For the text-containing cell, return its midpoint in [X, Y] coordinate format. 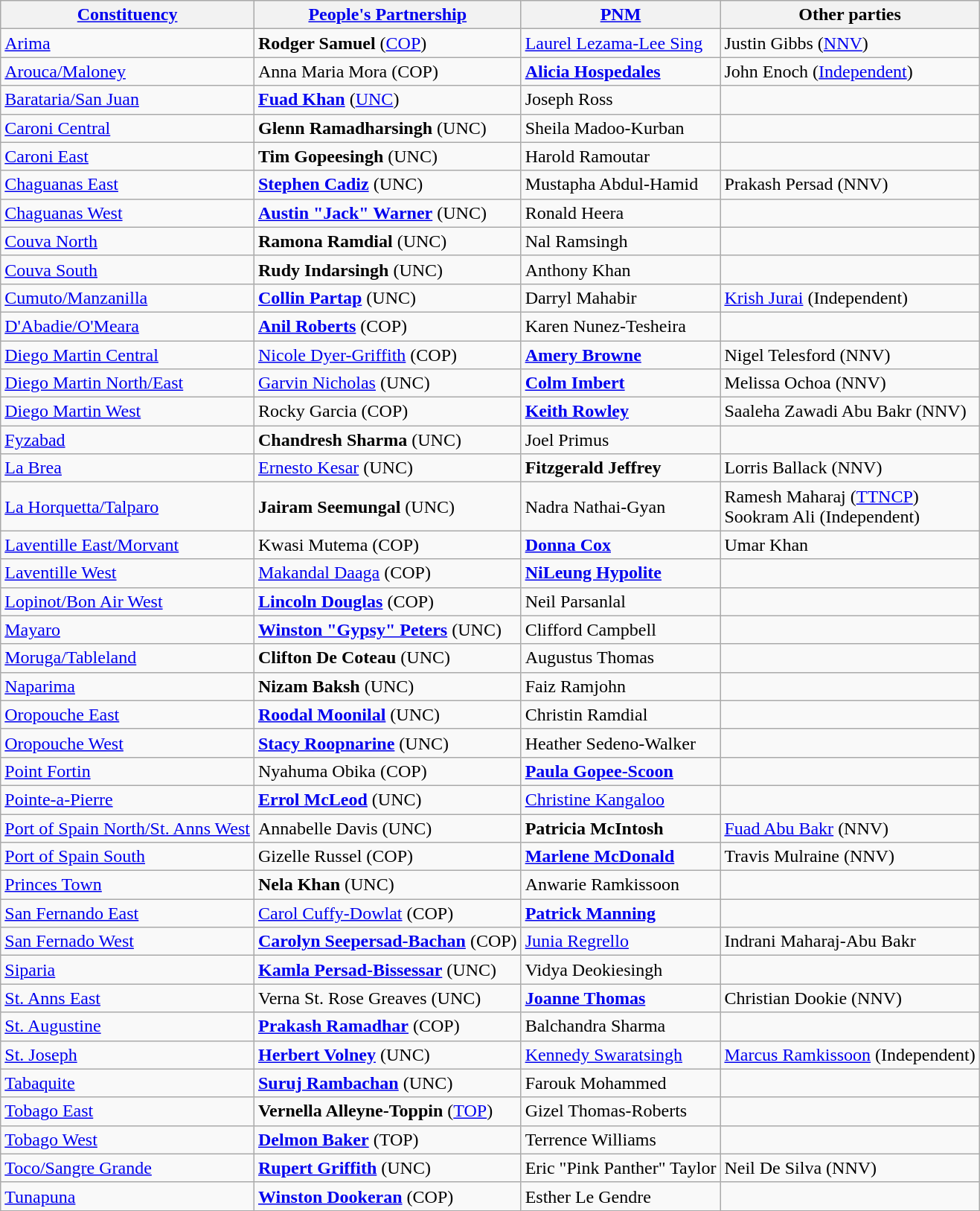
Toco/Sangre Grande [128, 1168]
Nyahuma Obika (COP) [387, 771]
Couva South [128, 269]
Tabaquite [128, 1083]
Nigel Telesford (NNV) [850, 355]
Nal Ramsingh [621, 241]
Cumuto/Manzanilla [128, 298]
Laventille East/Morvant [128, 545]
Chaguanas West [128, 213]
Other parties [850, 15]
Vidya Deokiesingh [621, 970]
Eric "Pink Panther" Taylor [621, 1168]
Karen Nunez-Tesheira [621, 326]
Chandresh Sharma (UNC) [387, 440]
Garvin Nicholas (UNC) [387, 383]
Marlene McDonald [621, 857]
Kwasi Mutema (COP) [387, 545]
Augustus Thomas [621, 658]
Annabelle Davis (UNC) [387, 828]
Laventille West [128, 573]
Suruj Rambachan (UNC) [387, 1083]
Colm Imbert [621, 383]
Gizel Thomas-Roberts [621, 1111]
Arima [128, 43]
Prakash Persad (NNV) [850, 185]
Caroni East [128, 156]
St. Anns East [128, 998]
Heather Sedeno-Walker [621, 743]
Barataria/San Juan [128, 100]
Tobago East [128, 1111]
Joanne Thomas [621, 998]
Arouca/Maloney [128, 71]
Christian Dookie (NNV) [850, 998]
Chaguanas East [128, 185]
Donna Cox [621, 545]
Fitzgerald Jeffrey [621, 468]
Point Fortin [128, 771]
Diego Martin Central [128, 355]
Rodger Samuel (COP) [387, 43]
Austin "Jack" Warner (UNC) [387, 213]
Moruga/Tableland [128, 658]
Carolyn Seepersad-Bachan (COP) [387, 942]
Vernella Alleyne-Toppin (TOP) [387, 1111]
Diego Martin West [128, 412]
Anthony Khan [621, 269]
Glenn Ramadharsingh (UNC) [387, 128]
Neil Parsanlal [621, 601]
Kamla Persad-Bissessar (UNC) [387, 970]
Christine Kangaloo [621, 799]
Siparia [128, 970]
PNM [621, 15]
Mustapha Abdul-Hamid [621, 185]
D'Abadie/O'Meara [128, 326]
John Enoch (Independent) [850, 71]
Verna St. Rose Greaves (UNC) [387, 998]
Patricia McIntosh [621, 828]
Clifford Campbell [621, 630]
Rocky Garcia (COP) [387, 412]
Ramona Ramdial (UNC) [387, 241]
La Brea [128, 468]
Lorris Ballack (NNV) [850, 468]
Nadra Nathai-Gyan [621, 506]
Umar Khan [850, 545]
Marcus Ramkissoon (Independent) [850, 1055]
Ronald Heera [621, 213]
Anil Roberts (COP) [387, 326]
Travis Mulraine (NNV) [850, 857]
Naparima [128, 686]
Harold Ramoutar [621, 156]
Stephen Cadiz (UNC) [387, 185]
Diego Martin North/East [128, 383]
San Fernado West [128, 942]
Winston "Gypsy" Peters (UNC) [387, 630]
Stacy Roopnarine (UNC) [387, 743]
Roodal Moonilal (UNC) [387, 715]
Winston Dookeran (COP) [387, 1196]
Saaleha Zawadi Abu Bakr (NNV) [850, 412]
Paula Gopee-Scoon [621, 771]
Prakash Ramadhar (COP) [387, 1026]
St. Joseph [128, 1055]
Rudy Indarsingh (UNC) [387, 269]
Terrence Williams [621, 1140]
Lopinot/Bon Air West [128, 601]
Neil De Silva (NNV) [850, 1168]
Fuad Abu Bakr (NNV) [850, 828]
Balchandra Sharma [621, 1026]
Oropouche East [128, 715]
Ernesto Kesar (UNC) [387, 468]
Krish Jurai (Independent) [850, 298]
San Fernando East [128, 913]
Clifton De Coteau (UNC) [387, 658]
Errol McLeod (UNC) [387, 799]
Tim Gopeesingh (UNC) [387, 156]
Esther Le Gendre [621, 1196]
Tobago West [128, 1140]
Makandal Daaga (COP) [387, 573]
Port of Spain South [128, 857]
Christin Ramdial [621, 715]
People's Partnership [387, 15]
Alicia Hospedales [621, 71]
NiLeung Hypolite [621, 573]
Delmon Baker (TOP) [387, 1140]
Amery Browne [621, 355]
Anwarie Ramkissoon [621, 885]
Lincoln Douglas (COP) [387, 601]
Couva North [128, 241]
Joseph Ross [621, 100]
Farouk Mohammed [621, 1083]
Kennedy Swaratsingh [621, 1055]
Faiz Ramjohn [621, 686]
Princes Town [128, 885]
Caroni Central [128, 128]
Jairam Seemungal (UNC) [387, 506]
Laurel Lezama-Lee Sing [621, 43]
Fyzabad [128, 440]
Tunapuna [128, 1196]
Junia Regrello [621, 942]
Gizelle Russel (COP) [387, 857]
Indrani Maharaj-Abu Bakr [850, 942]
Keith Rowley [621, 412]
Herbert Volney (UNC) [387, 1055]
Melissa Ochoa (NNV) [850, 383]
Justin Gibbs (NNV) [850, 43]
Nela Khan (UNC) [387, 885]
St. Augustine [128, 1026]
Rupert Griffith (UNC) [387, 1168]
Patrick Manning [621, 913]
Nizam Baksh (UNC) [387, 686]
Collin Partap (UNC) [387, 298]
Carol Cuffy-Dowlat (COP) [387, 913]
Port of Spain North/St. Anns West [128, 828]
Mayaro [128, 630]
Fuad Khan (UNC) [387, 100]
Darryl Mahabir [621, 298]
Constituency [128, 15]
Nicole Dyer-Griffith (COP) [387, 355]
Sheila Madoo-Kurban [621, 128]
Pointe-a-Pierre [128, 799]
Anna Maria Mora (COP) [387, 71]
La Horquetta/Talparo [128, 506]
Joel Primus [621, 440]
Ramesh Maharaj (TTNCP)Sookram Ali (Independent) [850, 506]
Oropouche West [128, 743]
